Extract the [x, y] coordinate from the center of the cell holding the provided text.  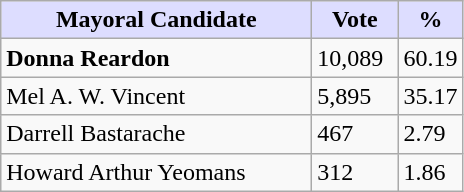
312 [355, 172]
% [430, 20]
Vote [355, 20]
Howard Arthur Yeomans [156, 172]
Donna Reardon [156, 58]
1.86 [430, 172]
Mayoral Candidate [156, 20]
467 [355, 134]
Darrell Bastarache [156, 134]
60.19 [430, 58]
2.79 [430, 134]
10,089 [355, 58]
35.17 [430, 96]
Mel A. W. Vincent [156, 96]
5,895 [355, 96]
